Capture the cell that displays the provided text and extract its [x, y] central coordinate. 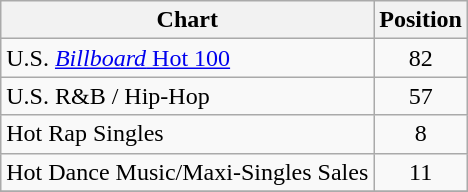
8 [421, 134]
11 [421, 172]
57 [421, 96]
Hot Rap Singles [188, 134]
U.S. Billboard Hot 100 [188, 58]
U.S. R&B / Hip-Hop [188, 96]
Chart [188, 20]
Position [421, 20]
82 [421, 58]
Hot Dance Music/Maxi-Singles Sales [188, 172]
